Output the [X, Y] coordinate of the center of the cell containing the given text.  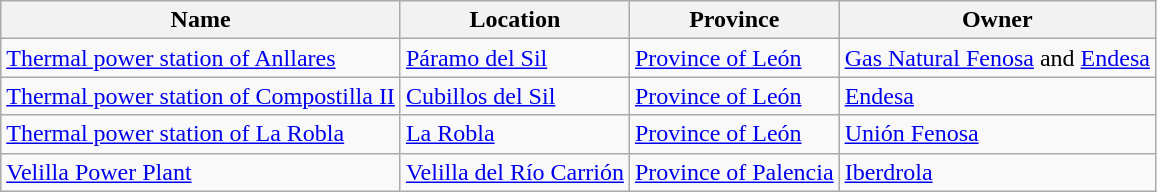
Cubillos del Sil [514, 96]
Location [514, 20]
Thermal power station of Anllares [201, 58]
Páramo del Sil [514, 58]
Unión Fenosa [997, 134]
Owner [997, 20]
Province [734, 20]
Gas Natural Fenosa and Endesa [997, 58]
Iberdrola [997, 172]
Endesa [997, 96]
Name [201, 20]
Velilla del Río Carrión [514, 172]
La Robla [514, 134]
Thermal power station of Compostilla II [201, 96]
Velilla Power Plant [201, 172]
Province of Palencia [734, 172]
Thermal power station of La Robla [201, 134]
